Identify which cell holds the provided text, then report its (x, y) central coordinate. 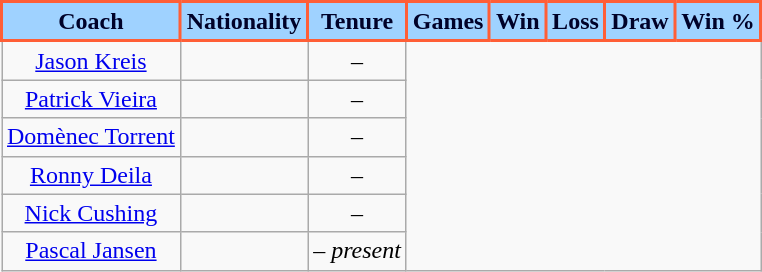
Loss (576, 22)
Games (448, 22)
Pascal Jansen (92, 251)
– present (358, 251)
Jason Kreis (92, 60)
Nationality (244, 22)
Domènec Torrent (92, 137)
Win (518, 22)
Patrick Vieira (92, 99)
Tenure (358, 22)
Ronny Deila (92, 175)
Win % (718, 22)
Coach (92, 22)
Draw (640, 22)
Nick Cushing (92, 213)
